Scan for the cell matching the given text and deliver its (X, Y) coordinate at center. 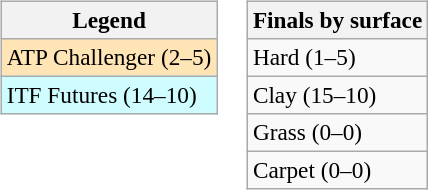
ITF Futures (14–10) (108, 95)
ATP Challenger (2–5) (108, 57)
Legend (108, 20)
Grass (0–0) (337, 133)
Finals by surface (337, 20)
Hard (1–5) (337, 57)
Carpet (0–0) (337, 171)
Clay (15–10) (337, 95)
